Identify which cell holds the provided text, then report its (x, y) central coordinate. 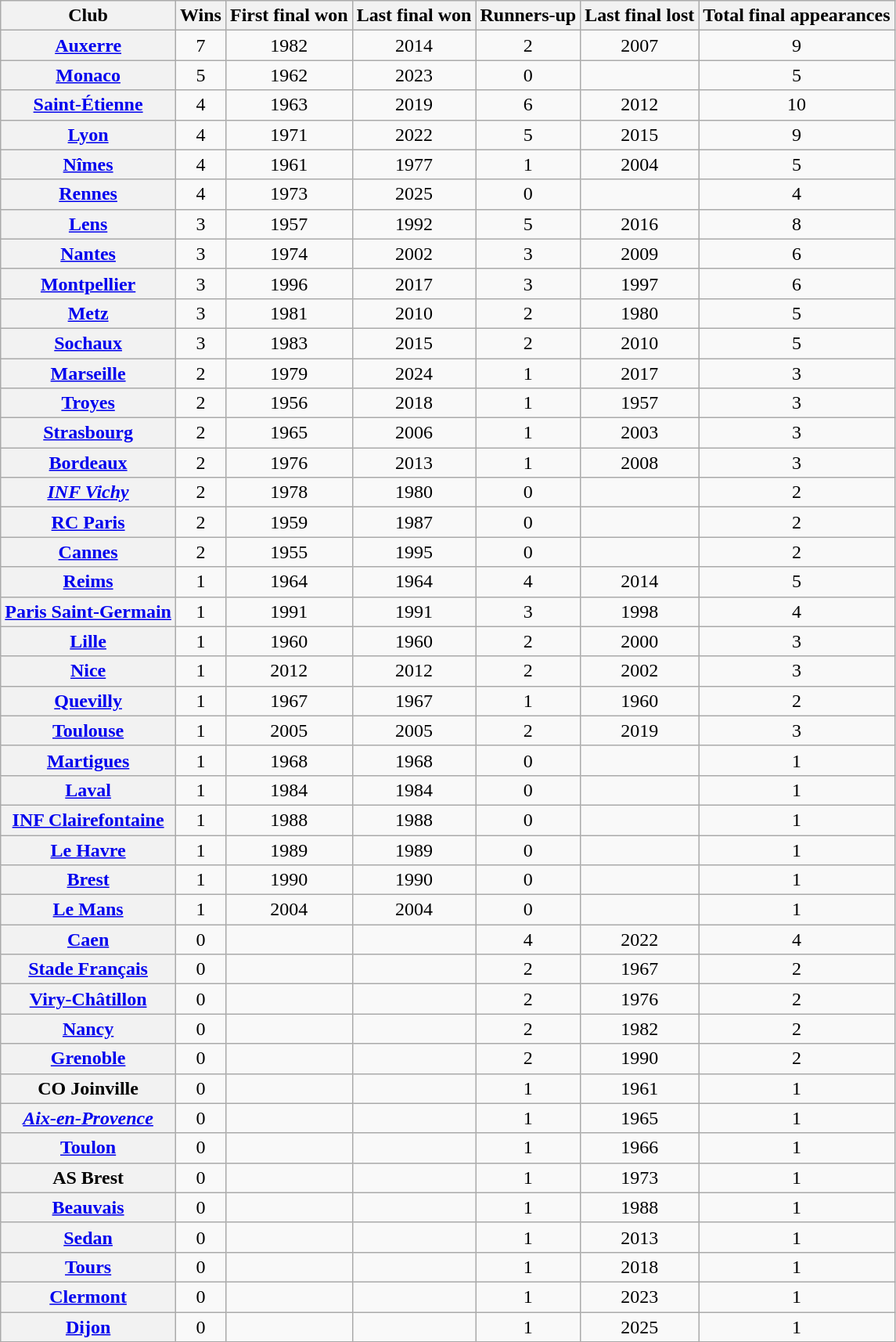
Paris Saint-Germain (88, 611)
Tours (88, 1267)
Aix-en-Provence (88, 1118)
Last final won (414, 16)
2008 (640, 463)
1995 (414, 552)
Nîmes (88, 164)
Reims (88, 582)
Beauvais (88, 1207)
1998 (640, 611)
Lens (88, 224)
Marseille (88, 373)
2024 (414, 373)
Dijon (88, 1327)
Caen (88, 940)
Lyon (88, 135)
Clermont (88, 1297)
8 (797, 224)
2007 (640, 45)
Lille (88, 641)
CO Joinville (88, 1088)
1978 (289, 492)
INF Clairefontaine (88, 820)
Nice (88, 671)
2009 (640, 254)
Grenoble (88, 1059)
Montpellier (88, 283)
Metz (88, 313)
1959 (289, 522)
AS Brest (88, 1178)
1963 (289, 105)
2016 (640, 224)
Cannes (88, 552)
Club (88, 16)
Martigues (88, 760)
Toulon (88, 1148)
10 (797, 105)
1966 (640, 1148)
Laval (88, 790)
7 (200, 45)
Sedan (88, 1237)
1981 (289, 313)
Saint-Étienne (88, 105)
Nancy (88, 1029)
Auxerre (88, 45)
1962 (289, 75)
1956 (289, 403)
1955 (289, 552)
Monaco (88, 75)
Brest (88, 880)
1974 (289, 254)
Le Havre (88, 850)
Wins (200, 16)
1979 (289, 373)
2003 (640, 433)
Last final lost (640, 16)
1977 (414, 164)
Viry-Châtillon (88, 999)
Sochaux (88, 343)
Bordeaux (88, 463)
Strasbourg (88, 433)
Stade Français (88, 969)
2000 (640, 641)
1983 (289, 343)
Nantes (88, 254)
RC Paris (88, 522)
INF Vichy (88, 492)
Quevilly (88, 701)
Total final appearances (797, 16)
First final won (289, 16)
1996 (289, 283)
Toulouse (88, 731)
1987 (414, 522)
Troyes (88, 403)
Runners-up (528, 16)
Le Mans (88, 910)
1992 (414, 224)
Rennes (88, 194)
1997 (640, 283)
2006 (414, 433)
1971 (289, 135)
